Return the [x, y] coordinate for the center point of the cell that contains the specified text.  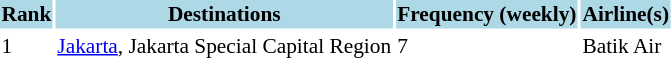
Airline(s) [626, 14]
Frequency (weekly) [487, 14]
Rank [26, 14]
Destinations [224, 14]
